Capture the cell that displays the provided text and extract its (X, Y) central coordinate. 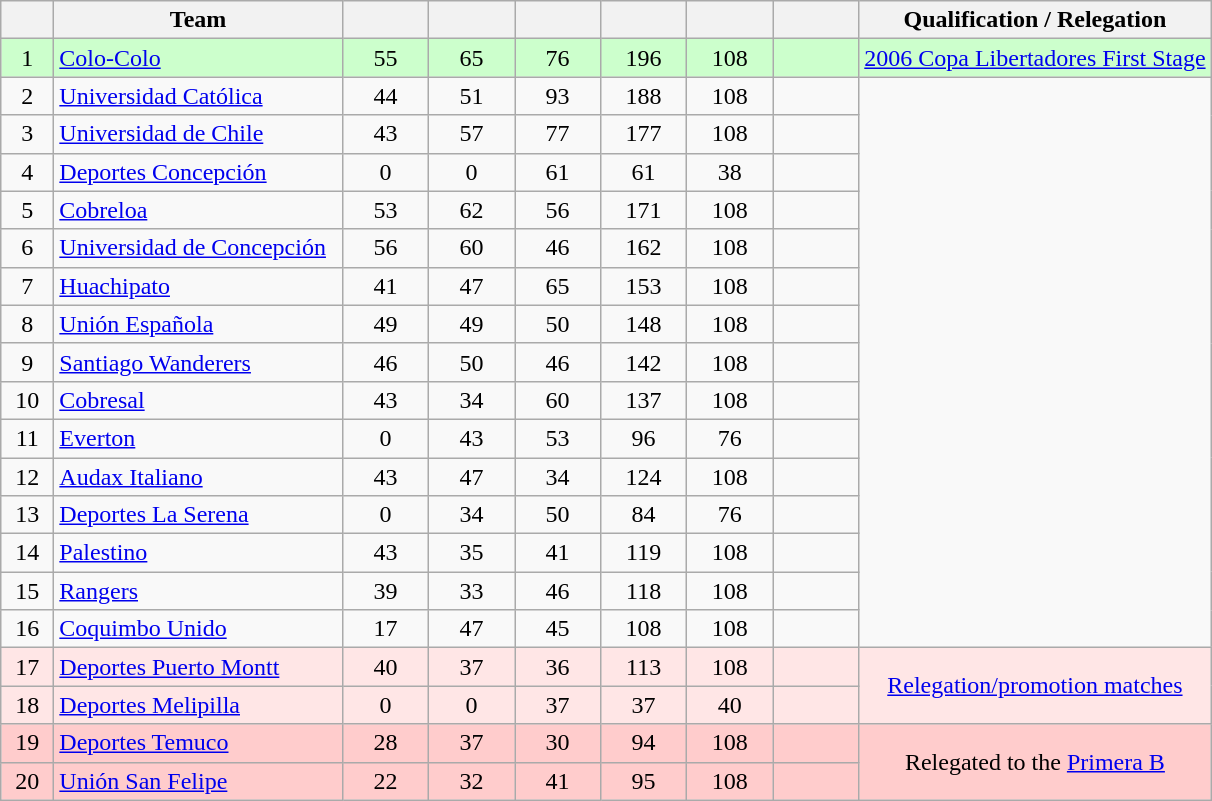
5 (28, 210)
16 (28, 629)
Relegated to the Primera B (1035, 762)
Deportes Concepción (198, 172)
4 (28, 172)
7 (28, 286)
93 (557, 96)
Qualification / Relegation (1035, 20)
6 (28, 248)
188 (644, 96)
Rangers (198, 591)
55 (385, 58)
1 (28, 58)
9 (28, 362)
36 (557, 667)
39 (385, 591)
35 (471, 553)
2006 Copa Libertadores First Stage (1035, 58)
Universidad de Chile (198, 134)
22 (385, 781)
57 (471, 134)
162 (644, 248)
44 (385, 96)
62 (471, 210)
Unión San Felipe (198, 781)
8 (28, 324)
171 (644, 210)
45 (557, 629)
96 (644, 438)
Cobreloa (198, 210)
95 (644, 781)
113 (644, 667)
Santiago Wanderers (198, 362)
20 (28, 781)
Team (198, 20)
Everton (198, 438)
Huachipato (198, 286)
11 (28, 438)
118 (644, 591)
Relegation/promotion matches (1035, 686)
77 (557, 134)
2 (28, 96)
119 (644, 553)
51 (471, 96)
94 (644, 743)
Cobresal (198, 400)
Deportes Temuco (198, 743)
177 (644, 134)
Coquimbo Unido (198, 629)
10 (28, 400)
18 (28, 705)
196 (644, 58)
Deportes Puerto Montt (198, 667)
28 (385, 743)
Audax Italiano (198, 477)
Deportes Melipilla (198, 705)
32 (471, 781)
Universidad de Concepción (198, 248)
Universidad Católica (198, 96)
Unión Española (198, 324)
142 (644, 362)
15 (28, 591)
30 (557, 743)
13 (28, 515)
38 (730, 172)
14 (28, 553)
33 (471, 591)
19 (28, 743)
Deportes La Serena (198, 515)
12 (28, 477)
137 (644, 400)
Palestino (198, 553)
Colo-Colo (198, 58)
3 (28, 134)
153 (644, 286)
84 (644, 515)
124 (644, 477)
148 (644, 324)
